From the cell containing the given text, extract its center point as (X, Y) coordinate. 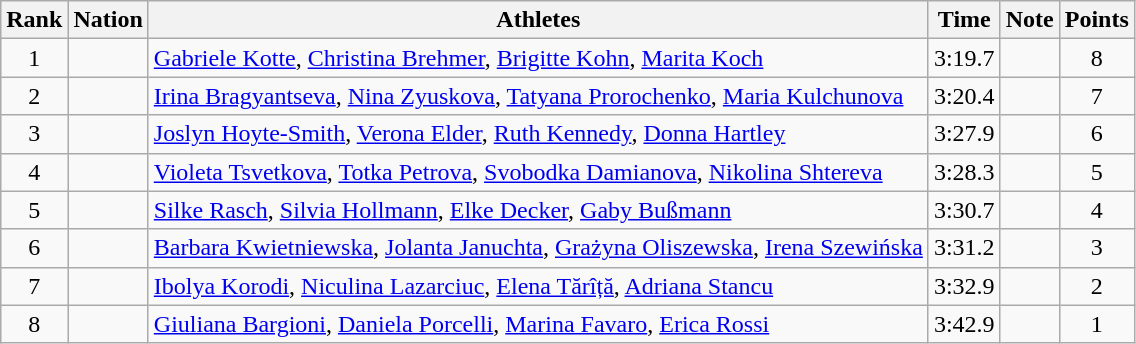
Violeta Tsvetkova, Totka Petrova, Svobodka Damianova, Nikolina Shtereva (538, 172)
Silke Rasch, Silvia Hollmann, Elke Decker, Gaby Bußmann (538, 210)
Rank (34, 20)
Time (964, 20)
Nation (108, 20)
3:42.9 (964, 324)
Barbara Kwietniewska, Jolanta Januchta, Grażyna Oliszewska, Irena Szewińska (538, 248)
Irina Bragyantseva, Nina Zyuskova, Tatyana Prorochenko, Maria Kulchunova (538, 96)
3:19.7 (964, 58)
Points (1096, 20)
Athletes (538, 20)
3:27.9 (964, 134)
Giuliana Bargioni, Daniela Porcelli, Marina Favaro, Erica Rossi (538, 324)
3:20.4 (964, 96)
3:28.3 (964, 172)
3:30.7 (964, 210)
Joslyn Hoyte-Smith, Verona Elder, Ruth Kennedy, Donna Hartley (538, 134)
Ibolya Korodi, Niculina Lazarciuc, Elena Tărîță, Adriana Stancu (538, 286)
3:32.9 (964, 286)
3:31.2 (964, 248)
Note (1030, 20)
Gabriele Kotte, Christina Brehmer, Brigitte Kohn, Marita Koch (538, 58)
